Provide the (X, Y) coordinate of the cell's center where the given text is located.  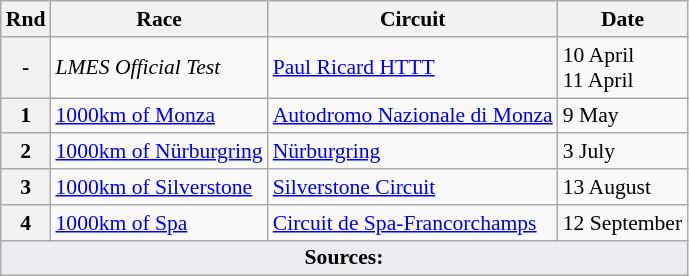
Date (622, 19)
3 (26, 187)
Circuit de Spa-Francorchamps (413, 223)
13 August (622, 187)
1000km of Silverstone (158, 187)
9 May (622, 116)
3 July (622, 152)
4 (26, 223)
LMES Official Test (158, 68)
12 September (622, 223)
1 (26, 116)
Circuit (413, 19)
1000km of Spa (158, 223)
Autodromo Nazionale di Monza (413, 116)
Nürburgring (413, 152)
Sources: (344, 258)
Silverstone Circuit (413, 187)
Rnd (26, 19)
1000km of Monza (158, 116)
- (26, 68)
Race (158, 19)
1000km of Nürburgring (158, 152)
2 (26, 152)
10 April11 April (622, 68)
Paul Ricard HTTT (413, 68)
